From the cell containing the given text, extract its center point as (X, Y) coordinate. 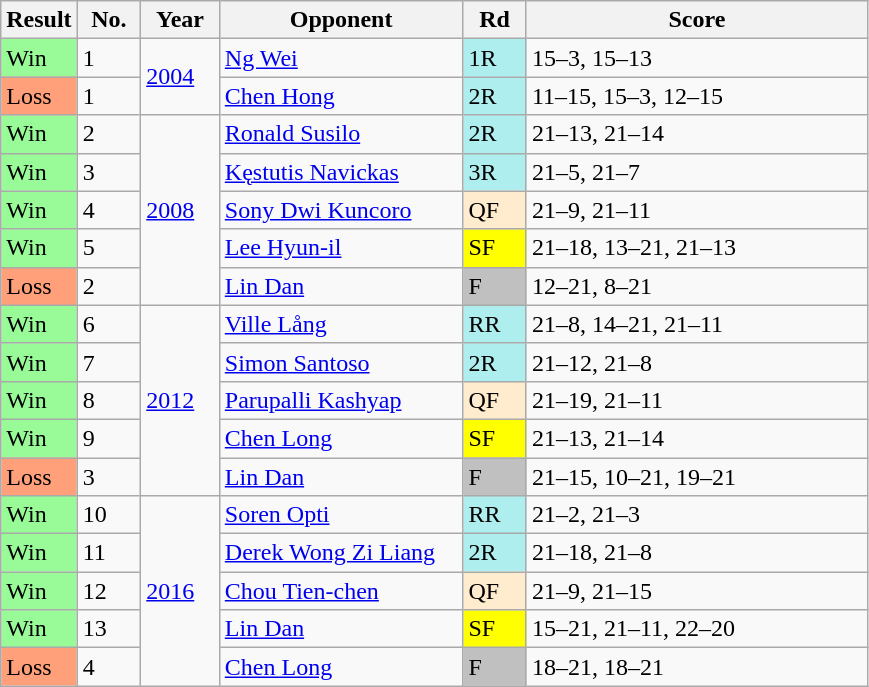
11–15, 15–3, 12–15 (696, 96)
18–21, 18–21 (696, 667)
Ng Wei (341, 58)
Rd (495, 20)
21–18, 13–21, 21–13 (696, 248)
15–3, 15–13 (696, 58)
Chou Tien-chen (341, 591)
21–12, 21–8 (696, 362)
Soren Opti (341, 515)
21–5, 21–7 (696, 172)
21–15, 10–21, 19–21 (696, 477)
21–9, 21–15 (696, 591)
Lee Hyun-il (341, 248)
Derek Wong Zi Liang (341, 553)
21–2, 21–3 (696, 515)
7 (109, 362)
Sony Dwi Kuncoro (341, 210)
Result (39, 20)
2008 (180, 210)
12 (109, 591)
Score (696, 20)
1R (495, 58)
Ronald Susilo (341, 134)
12–21, 8–21 (696, 286)
Simon Santoso (341, 362)
13 (109, 629)
3R (495, 172)
9 (109, 438)
Year (180, 20)
2012 (180, 400)
Ville Lång (341, 324)
10 (109, 515)
6 (109, 324)
Kęstutis Navickas (341, 172)
21–9, 21–11 (696, 210)
5 (109, 248)
2004 (180, 77)
21–18, 21–8 (696, 553)
Opponent (341, 20)
11 (109, 553)
15–21, 21–11, 22–20 (696, 629)
21–19, 21–11 (696, 400)
21–8, 14–21, 21–11 (696, 324)
Parupalli Kashyap (341, 400)
No. (109, 20)
2016 (180, 591)
8 (109, 400)
Chen Hong (341, 96)
